Extract the (x, y) coordinate from the center of the cell holding the provided text.  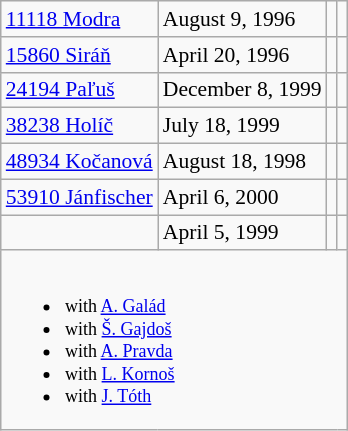
December 8, 1999 (242, 90)
11118 Modra (80, 19)
with A. Galád with Š. Gajdoš with A. Pravda with L. Kornoš with J. Tóth (174, 341)
24194 Paľuš (80, 90)
August 18, 1998 (242, 162)
August 9, 1996 (242, 19)
April 20, 1996 (242, 55)
July 18, 1999 (242, 126)
15860 Siráň (80, 55)
April 6, 2000 (242, 197)
April 5, 1999 (242, 233)
53910 Jánfischer (80, 197)
38238 Holíč (80, 126)
48934 Kočanová (80, 162)
